Extract the [X, Y] coordinate from the center of the cell holding the provided text.  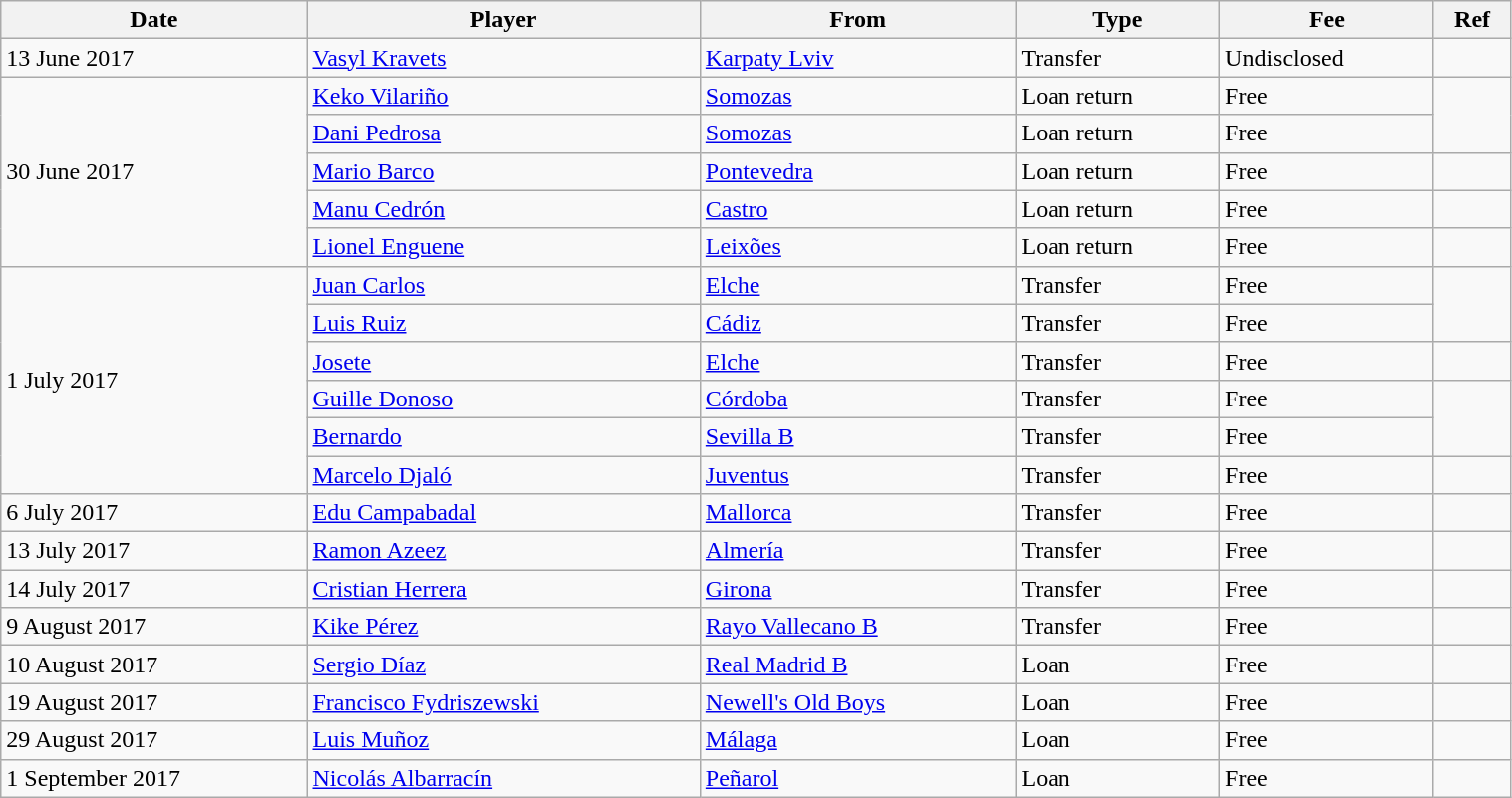
Málaga [857, 740]
9 August 2017 [153, 627]
Kike Pérez [503, 627]
Manu Cedrón [503, 209]
Castro [857, 209]
Type [1118, 20]
Leixões [857, 247]
Peñarol [857, 778]
Dani Pedrosa [503, 133]
Almería [857, 551]
Ref [1472, 20]
Ramon Azeez [503, 551]
Real Madrid B [857, 665]
From [857, 20]
Girona [857, 589]
Date [153, 20]
Guille Donoso [503, 399]
1 September 2017 [153, 778]
Fee [1328, 20]
Pontevedra [857, 171]
Francisco Fydriszewski [503, 702]
Juan Carlos [503, 285]
13 July 2017 [153, 551]
Nicolás Albarracín [503, 778]
Sergio Díaz [503, 665]
14 July 2017 [153, 589]
Undisclosed [1328, 58]
19 August 2017 [153, 702]
30 June 2017 [153, 171]
Keko Vilariño [503, 96]
Josete [503, 361]
Luis Ruiz [503, 323]
29 August 2017 [153, 740]
13 June 2017 [153, 58]
Cristian Herrera [503, 589]
Edu Campabadal [503, 513]
1 July 2017 [153, 380]
Lionel Enguene [503, 247]
Luis Muñoz [503, 740]
Bernardo [503, 436]
Rayo Vallecano B [857, 627]
Sevilla B [857, 436]
Juventus [857, 475]
Mario Barco [503, 171]
Vasyl Kravets [503, 58]
Mallorca [857, 513]
Marcelo Djaló [503, 475]
Newell's Old Boys [857, 702]
Córdoba [857, 399]
Cádiz [857, 323]
10 August 2017 [153, 665]
6 July 2017 [153, 513]
Karpaty Lviv [857, 58]
Player [503, 20]
